Capture the cell that displays the provided text and extract its [x, y] central coordinate. 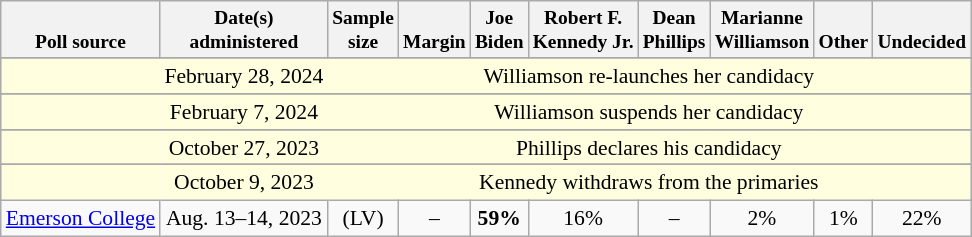
October 27, 2023 [244, 148]
2% [762, 219]
1% [844, 219]
Phillips declares his candidacy [650, 148]
(LV) [364, 219]
October 9, 2023 [244, 183]
Robert F.Kennedy Jr. [583, 30]
Other [844, 30]
Date(s)administered [244, 30]
Aug. 13–14, 2023 [244, 219]
JoeBiden [499, 30]
February 7, 2024 [244, 112]
59% [499, 219]
Margin [434, 30]
February 28, 2024 [244, 76]
22% [922, 219]
Undecided [922, 30]
Williamson re-launches her candidacy [650, 76]
Emerson College [80, 219]
Williamson suspends her candidacy [650, 112]
16% [583, 219]
Poll source [80, 30]
MarianneWilliamson [762, 30]
Kennedy withdraws from the primaries [650, 183]
DeanPhillips [674, 30]
Samplesize [364, 30]
